Extract the (x, y) coordinate from the center of the cell holding the provided text.  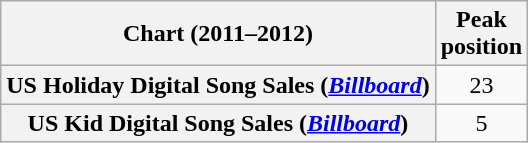
Peakposition (481, 34)
Chart (2011–2012) (218, 34)
US Holiday Digital Song Sales (Billboard) (218, 85)
23 (481, 85)
5 (481, 123)
US Kid Digital Song Sales (Billboard) (218, 123)
